Locate the cell with the specified text and output its [X, Y] center coordinate. 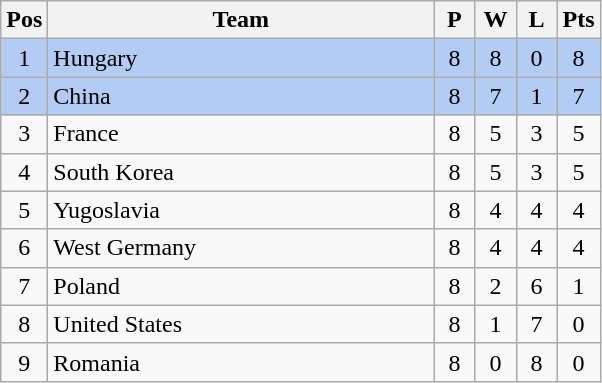
W [496, 20]
South Korea [241, 172]
United States [241, 324]
Romania [241, 362]
Pts [578, 20]
L [536, 20]
Yugoslavia [241, 210]
9 [24, 362]
Team [241, 20]
Poland [241, 286]
France [241, 134]
West Germany [241, 248]
China [241, 96]
Hungary [241, 58]
P [454, 20]
Pos [24, 20]
